Find where the given text appears and provide that cell's center as (x, y) coordinate. 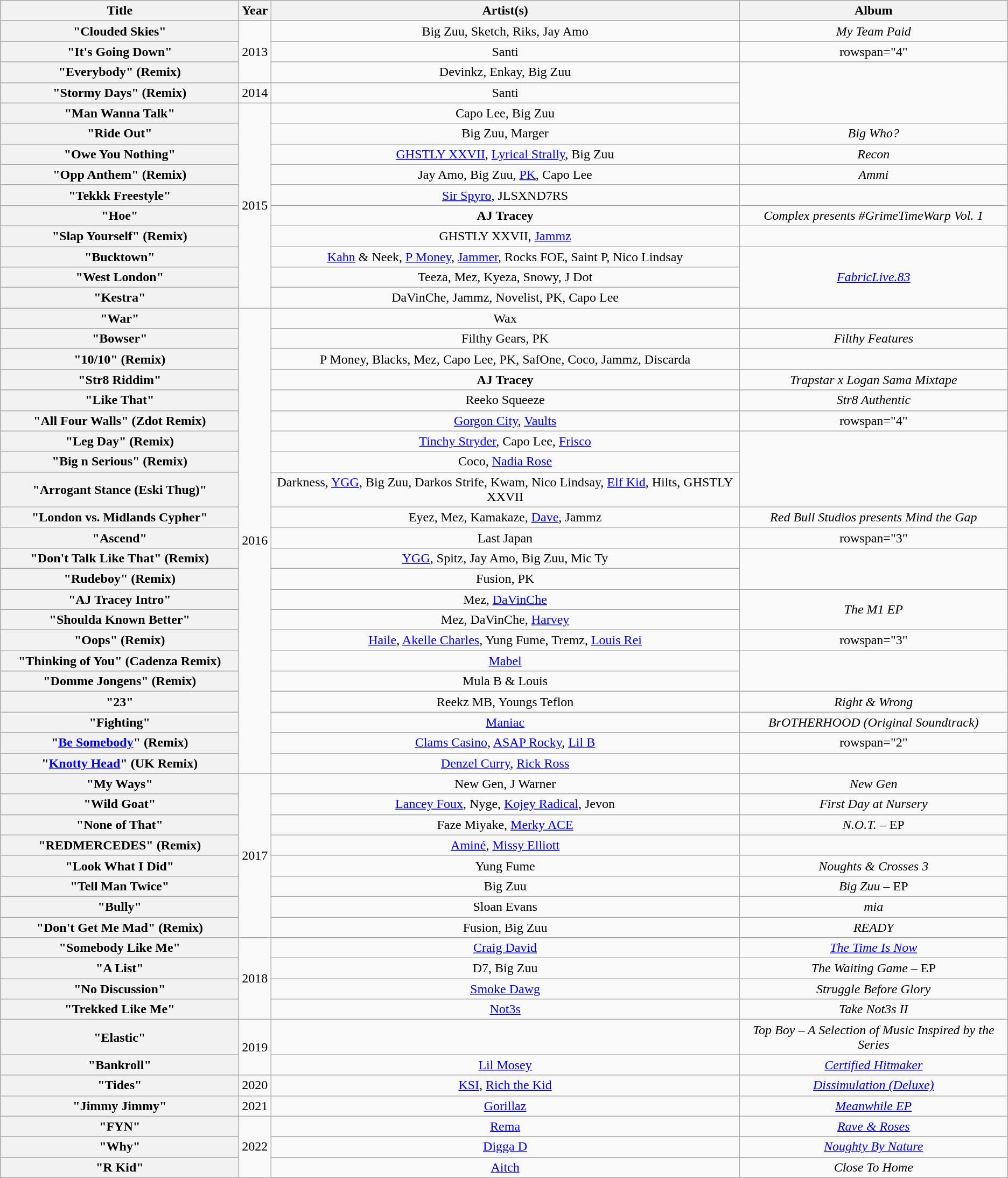
"Domme Jongens" (Remix) (120, 681)
KSI, Rich the Kid (505, 1085)
Lil Mosey (505, 1065)
Reeko Squeeze (505, 400)
The M1 EP (873, 610)
Clams Casino, ASAP Rocky, Lil B (505, 743)
"REDMERCEDES" (Remix) (120, 845)
"Don't Talk Like That" (Remix) (120, 558)
New Gen (873, 784)
"Arrogant Stance (Eski Thug)" (120, 489)
"Shoulda Known Better" (120, 620)
"No Discussion" (120, 989)
Yung Fume (505, 866)
Meanwhile EP (873, 1106)
Not3s (505, 1009)
Artist(s) (505, 11)
"Wild Goat" (120, 804)
"Like That" (120, 400)
"Ascend" (120, 538)
Lancey Foux, Nyge, Kojey Radical, Jevon (505, 804)
Digga D (505, 1147)
The Waiting Game – EP (873, 968)
"Big n Serious" (Remix) (120, 462)
Mez, DaVinChe (505, 600)
Rave & Roses (873, 1126)
mia (873, 907)
Eyez, Mez, Kamakaze, Dave, Jammz (505, 517)
"None of That" (120, 825)
"Tekkk Freestyle" (120, 195)
READY (873, 927)
"Leg Day" (Remix) (120, 441)
"Ride Out" (120, 134)
Big Who? (873, 134)
"Slap Yourself" (Remix) (120, 236)
Mez, DaVinChe, Harvey (505, 620)
"Str8 Riddim" (120, 380)
Aitch (505, 1167)
2013 (255, 52)
"Opp Anthem" (Remix) (120, 175)
Denzel Curry, Rick Ross (505, 763)
Big Zuu, Marger (505, 134)
Jay Amo, Big Zuu, PK, Capo Lee (505, 175)
Close To Home (873, 1167)
"Fighting" (120, 722)
Kahn & Neek, P Money, Jammer, Rocks FOE, Saint P, Nico Lindsay (505, 257)
2016 (255, 541)
Trapstar x Logan Sama Mixtape (873, 380)
"AJ Tracey Intro" (120, 600)
Noughts & Crosses 3 (873, 866)
"Don't Get Me Mad" (Remix) (120, 927)
First Day at Nursery (873, 804)
N.O.T. – EP (873, 825)
Ammi (873, 175)
2019 (255, 1047)
Smoke Dawg (505, 989)
"Tides" (120, 1085)
Big Zuu, Sketch, Riks, Jay Amo (505, 31)
GHSTLY XXVII, Lyrical Strally, Big Zuu (505, 154)
Fusion, Big Zuu (505, 927)
Haile, Akelle Charles, Yung Fume, Tremz, Louis Rei (505, 640)
My Team Paid (873, 31)
"Rudeboy" (Remix) (120, 578)
Sloan Evans (505, 907)
Coco, Nadia Rose (505, 462)
Mabel (505, 661)
Sir Spyro, JLSXND7RS (505, 195)
"Owe You Nothing" (120, 154)
"All Four Walls" (Zdot Remix) (120, 421)
"Bully" (120, 907)
Mula B & Louis (505, 681)
Capo Lee, Big Zuu (505, 113)
Big Zuu (505, 886)
Title (120, 11)
Filthy Features (873, 339)
2015 (255, 206)
"Somebody Like Me" (120, 948)
2017 (255, 855)
Complex presents #GrimeTimeWarp Vol. 1 (873, 215)
"Tell Man Twice" (120, 886)
2022 (255, 1147)
"Stormy Days" (Remix) (120, 93)
YGG, Spitz, Jay Amo, Big Zuu, Mic Ty (505, 558)
"Kestra" (120, 298)
Craig David (505, 948)
"10/10" (Remix) (120, 359)
D7, Big Zuu (505, 968)
"War" (120, 318)
Certified Hitmaker (873, 1065)
Tinchy Stryder, Capo Lee, Frisco (505, 441)
Reekz MB, Youngs Teflon (505, 702)
"Bucktown" (120, 257)
Filthy Gears, PK (505, 339)
"A List" (120, 968)
Top Boy – A Selection of Music Inspired by the Series (873, 1037)
Devinkz, Enkay, Big Zuu (505, 72)
2020 (255, 1085)
Big Zuu – EP (873, 886)
Teeza, Mez, Kyeza, Snowy, J Dot (505, 277)
Album (873, 11)
Str8 Authentic (873, 400)
2014 (255, 93)
"Hoe" (120, 215)
Last Japan (505, 538)
DaVinChe, Jammz, Novelist, PK, Capo Lee (505, 298)
Noughty By Nature (873, 1147)
"My Ways" (120, 784)
"23" (120, 702)
"Bankroll" (120, 1065)
BrOTHERHOOD (Original Soundtrack) (873, 722)
"London vs. Midlands Cypher" (120, 517)
Red Bull Studios presents Mind the Gap (873, 517)
2021 (255, 1106)
"Jimmy Jimmy" (120, 1106)
"West London" (120, 277)
Year (255, 11)
"Be Somebody" (Remix) (120, 743)
Maniac (505, 722)
P Money, Blacks, Mez, Capo Lee, PK, SafOne, Coco, Jammz, Discarda (505, 359)
rowspan="2" (873, 743)
Rema (505, 1126)
New Gen, J Warner (505, 784)
Right & Wrong (873, 702)
Struggle Before Glory (873, 989)
"Clouded Skies" (120, 31)
Recon (873, 154)
"R Kid" (120, 1167)
"Elastic" (120, 1037)
"Knotty Head" (UK Remix) (120, 763)
Aminé, Missy Elliott (505, 845)
The Time Is Now (873, 948)
Wax (505, 318)
"Thinking of You" (Cadenza Remix) (120, 661)
"It's Going Down" (120, 52)
"Everybody" (Remix) (120, 72)
Take Not3s II (873, 1009)
Darkness, YGG, Big Zuu, Darkos Strife, Kwam, Nico Lindsay, Elf Kid, Hilts, GHSTLY XXVII (505, 489)
"Look What I Did" (120, 866)
"Oops" (Remix) (120, 640)
GHSTLY XXVII, Jammz (505, 236)
Fusion, PK (505, 578)
Dissimulation (Deluxe) (873, 1085)
"FYN" (120, 1126)
"Man Wanna Talk" (120, 113)
2018 (255, 979)
Gorillaz (505, 1106)
Faze Miyake, Merky ACE (505, 825)
"Bowser" (120, 339)
FabricLive.83 (873, 277)
"Trekked Like Me" (120, 1009)
"Why" (120, 1147)
Gorgon City, Vaults (505, 421)
